Identify which cell holds the provided text, then report its [x, y] central coordinate. 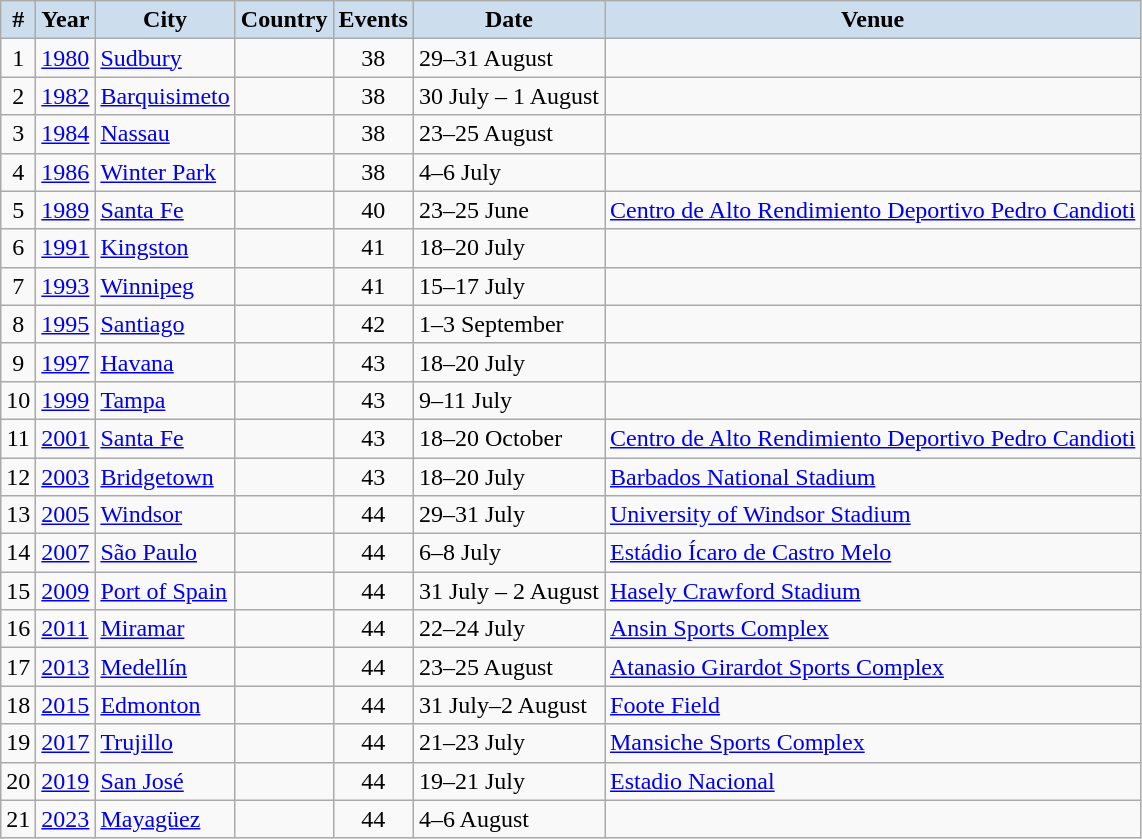
# [18, 20]
Events [373, 20]
1993 [66, 286]
Sudbury [165, 58]
18–20 October [508, 438]
Year [66, 20]
4–6 August [508, 819]
Estádio Ícaro de Castro Melo [872, 553]
1991 [66, 248]
7 [18, 286]
2013 [66, 667]
29–31 July [508, 515]
8 [18, 324]
Barbados National Stadium [872, 477]
2017 [66, 743]
18 [18, 705]
Foote Field [872, 705]
Windsor [165, 515]
15 [18, 591]
Santiago [165, 324]
20 [18, 781]
1999 [66, 400]
10 [18, 400]
2003 [66, 477]
21 [18, 819]
23–25 June [508, 210]
2007 [66, 553]
1–3 September [508, 324]
19 [18, 743]
Ansin Sports Complex [872, 629]
4–6 July [508, 172]
2023 [66, 819]
42 [373, 324]
15–17 July [508, 286]
19–21 July [508, 781]
Edmonton [165, 705]
Atanasio Girardot Sports Complex [872, 667]
Port of Spain [165, 591]
1995 [66, 324]
Winnipeg [165, 286]
2015 [66, 705]
29–31 August [508, 58]
2009 [66, 591]
2005 [66, 515]
6 [18, 248]
2001 [66, 438]
Nassau [165, 134]
University of Windsor Stadium [872, 515]
Tampa [165, 400]
12 [18, 477]
11 [18, 438]
31 July – 2 August [508, 591]
1984 [66, 134]
Kingston [165, 248]
San José [165, 781]
2011 [66, 629]
1989 [66, 210]
40 [373, 210]
Mansiche Sports Complex [872, 743]
9 [18, 362]
Hasely Crawford Stadium [872, 591]
1 [18, 58]
Medellín [165, 667]
Winter Park [165, 172]
31 July–2 August [508, 705]
22–24 July [508, 629]
5 [18, 210]
Bridgetown [165, 477]
Venue [872, 20]
1982 [66, 96]
Barquisimeto [165, 96]
City [165, 20]
1986 [66, 172]
16 [18, 629]
2019 [66, 781]
4 [18, 172]
Estadio Nacional [872, 781]
Date [508, 20]
Country [284, 20]
3 [18, 134]
Trujillo [165, 743]
1997 [66, 362]
2 [18, 96]
21–23 July [508, 743]
1980 [66, 58]
Havana [165, 362]
Miramar [165, 629]
14 [18, 553]
13 [18, 515]
São Paulo [165, 553]
30 July – 1 August [508, 96]
9–11 July [508, 400]
17 [18, 667]
6–8 July [508, 553]
Mayagüez [165, 819]
